Detect which cell encompasses the target text, then output its [x, y] center coordinate. 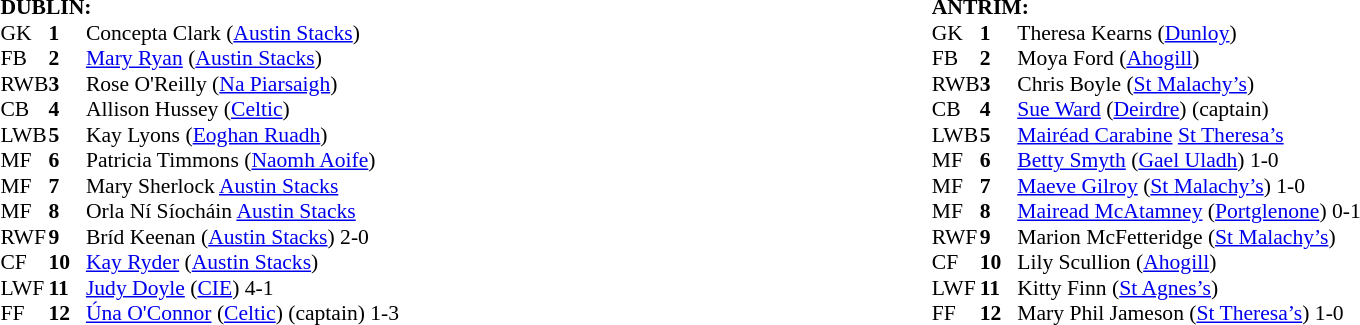
Judy Doyle (CIE) 4-1 [242, 288]
Patricia Timmons (Naomh Aoife) [242, 161]
Kay Ryder (Austin Stacks) [242, 263]
Concepta Clark (Austin Stacks) [242, 33]
Allison Hussey (Celtic) [242, 109]
Mary Sherlock Austin Stacks [242, 186]
Bríd Keenan (Austin Stacks) 2-0 [242, 237]
Mary Ryan (Austin Stacks) [242, 59]
Kay Lyons (Eoghan Ruadh) [242, 135]
Rose O'Reilly (Na Piarsaigh) [242, 84]
Orla Ní Síocháin Austin Stacks [242, 211]
